Identify which cell holds the provided text, then report its (X, Y) central coordinate. 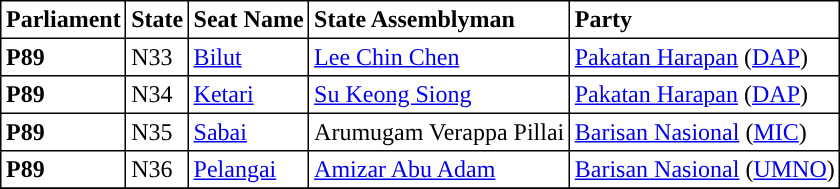
N34 (157, 95)
State Assemblyman (440, 20)
Bilut (248, 57)
Pelangai (248, 170)
Seat Name (248, 20)
Sabai (248, 132)
N33 (157, 57)
Parliament (64, 20)
Lee Chin Chen (440, 57)
Barisan Nasional (UMNO) (705, 170)
Party (705, 20)
Su Keong Siong (440, 95)
State (157, 20)
Amizar Abu Adam (440, 170)
N35 (157, 132)
Arumugam Verappa Pillai (440, 132)
Barisan Nasional (MIC) (705, 132)
Ketari (248, 95)
N36 (157, 170)
